Locate the cell with the specified text and output its (x, y) center coordinate. 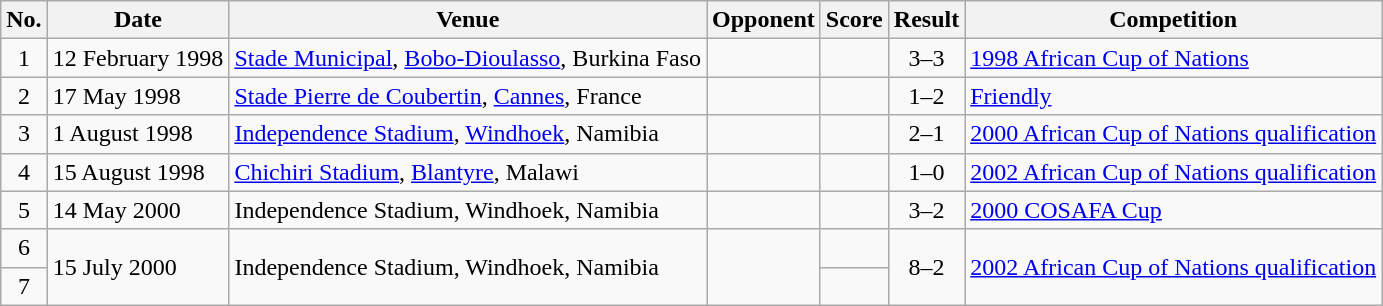
2000 COSAFA Cup (1174, 210)
3–2 (926, 210)
5 (24, 210)
1998 African Cup of Nations (1174, 58)
1–2 (926, 96)
Opponent (764, 20)
6 (24, 248)
4 (24, 172)
Chichiri Stadium, Blantyre, Malawi (468, 172)
Stade Municipal, Bobo-Dioulasso, Burkina Faso (468, 58)
Stade Pierre de Coubertin, Cannes, France (468, 96)
Competition (1174, 20)
2000 African Cup of Nations qualification (1174, 134)
1 (24, 58)
Date (138, 20)
Friendly (1174, 96)
15 August 1998 (138, 172)
17 May 1998 (138, 96)
2 (24, 96)
12 February 1998 (138, 58)
Venue (468, 20)
1–0 (926, 172)
8–2 (926, 267)
2–1 (926, 134)
3–3 (926, 58)
No. (24, 20)
14 May 2000 (138, 210)
7 (24, 286)
Score (854, 20)
15 July 2000 (138, 267)
Result (926, 20)
3 (24, 134)
1 August 1998 (138, 134)
